Determine the (X, Y) coordinate at the center of the cell enclosing the given text.  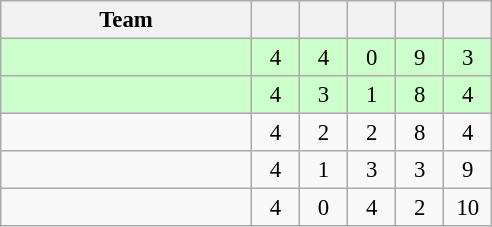
10 (468, 208)
Team (126, 20)
